Determine the (x, y) coordinate at the center of the cell enclosing the given text.  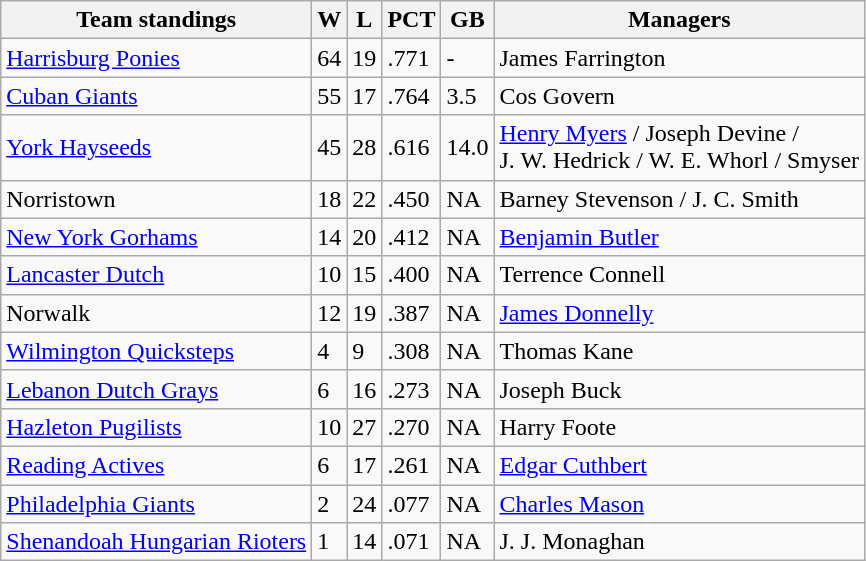
L (364, 20)
Barney Stevenson / J. C. Smith (680, 199)
15 (364, 275)
- (468, 58)
Managers (680, 20)
James Donnelly (680, 313)
.273 (412, 389)
Hazleton Pugilists (156, 427)
New York Gorhams (156, 237)
Lebanon Dutch Grays (156, 389)
.261 (412, 465)
J. J. Monaghan (680, 542)
3.5 (468, 96)
.616 (412, 148)
Norwalk (156, 313)
.387 (412, 313)
18 (330, 199)
55 (330, 96)
.270 (412, 427)
Henry Myers / Joseph Devine / J. W. Hedrick / W. E. Whorl / Smyser (680, 148)
Harrisburg Ponies (156, 58)
.450 (412, 199)
.412 (412, 237)
GB (468, 20)
28 (364, 148)
Shenandoah Hungarian Rioters (156, 542)
James Farrington (680, 58)
9 (364, 351)
W (330, 20)
.764 (412, 96)
14.0 (468, 148)
24 (364, 503)
PCT (412, 20)
Wilmington Quicksteps (156, 351)
.077 (412, 503)
.071 (412, 542)
45 (330, 148)
2 (330, 503)
Harry Foote (680, 427)
Joseph Buck (680, 389)
Cuban Giants (156, 96)
Cos Govern (680, 96)
16 (364, 389)
Team standings (156, 20)
1 (330, 542)
Edgar Cuthbert (680, 465)
22 (364, 199)
27 (364, 427)
York Hayseeds (156, 148)
Benjamin Butler (680, 237)
.308 (412, 351)
.400 (412, 275)
20 (364, 237)
Lancaster Dutch (156, 275)
Philadelphia Giants (156, 503)
12 (330, 313)
Terrence Connell (680, 275)
Thomas Kane (680, 351)
4 (330, 351)
Charles Mason (680, 503)
64 (330, 58)
.771 (412, 58)
Norristown (156, 199)
Reading Actives (156, 465)
